Pinpoint the cell where the given text exists, returning its [x, y] midpoint coordinate. 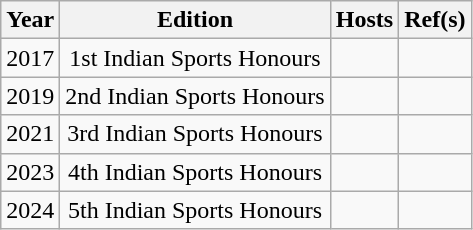
4th Indian Sports Honours [195, 172]
1st Indian Sports Honours [195, 58]
2019 [30, 96]
2nd Indian Sports Honours [195, 96]
2023 [30, 172]
Ref(s) [435, 20]
Year [30, 20]
5th Indian Sports Honours [195, 210]
2017 [30, 58]
2021 [30, 134]
3rd Indian Sports Honours [195, 134]
Edition [195, 20]
2024 [30, 210]
Hosts [364, 20]
